For the text-containing cell, return its midpoint in [x, y] coordinate format. 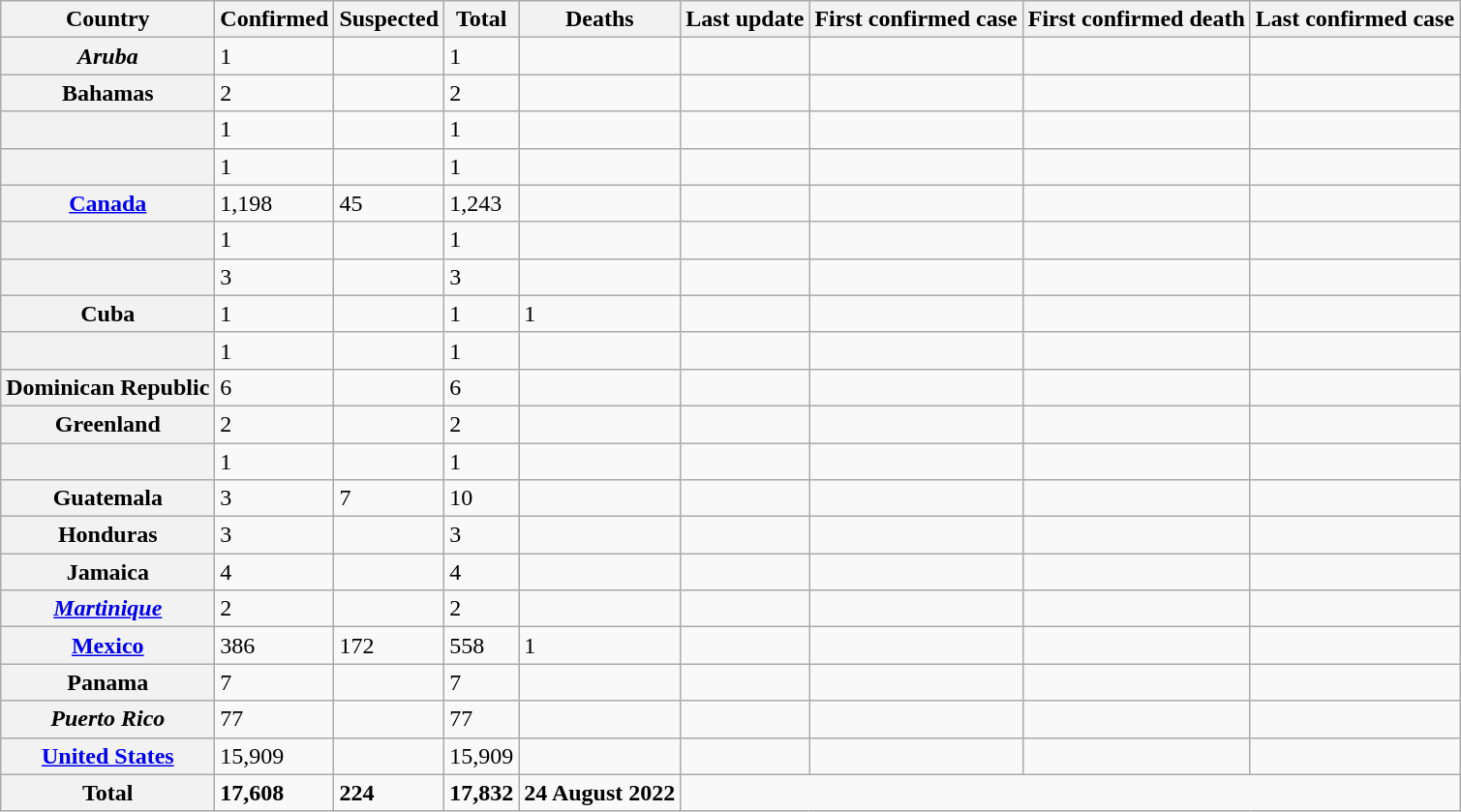
Dominican Republic [108, 387]
Deaths [600, 19]
172 [389, 646]
Country [108, 19]
Last update [746, 19]
Confirmed [275, 19]
Greenland [108, 424]
Aruba [108, 56]
1,198 [275, 203]
17,608 [275, 793]
386 [275, 646]
Honduras [108, 535]
45 [389, 203]
Guatemala [108, 498]
Mexico [108, 646]
First confirmed case [916, 19]
17,832 [482, 793]
Martinique [108, 609]
Suspected [389, 19]
24 August 2022 [600, 793]
Bahamas [108, 93]
Canada [108, 203]
Puerto Rico [108, 719]
224 [389, 793]
558 [482, 646]
Jamaica [108, 572]
10 [482, 498]
First confirmed death [1137, 19]
1,243 [482, 203]
Last confirmed case [1354, 19]
Cuba [108, 314]
Panama [108, 682]
United States [108, 756]
